Find where the given text appears and provide that cell's center as [x, y] coordinate. 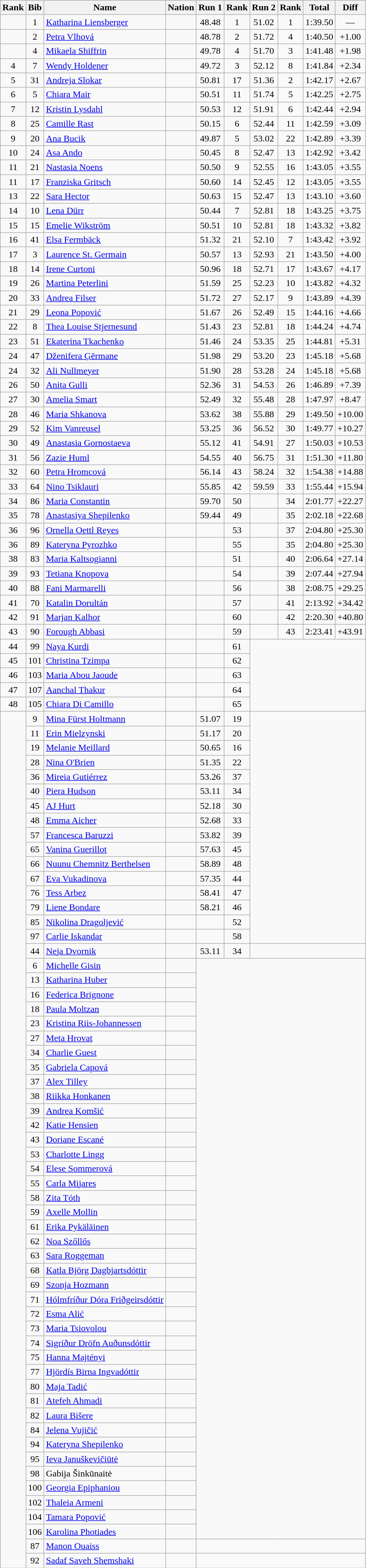
Liene Bondare [105, 908]
102 [35, 1502]
99 [35, 646]
1:42.92 [319, 153]
51.70 [264, 51]
Charlie Guest [105, 1052]
53.35 [264, 341]
2:07.44 [319, 574]
Martina Peterlini [105, 283]
107 [35, 690]
58.89 [210, 864]
Hanna Majtényi [105, 1358]
1:41.48 [319, 51]
+2.94 [350, 109]
+43.91 [350, 631]
Katalin Dorultán [105, 602]
Diff [350, 8]
Naya Kurdi [105, 646]
94 [35, 1444]
53.26 [210, 777]
50.45 [210, 153]
75 [35, 1358]
59.59 [264, 487]
49.87 [210, 138]
Emma Aicher [105, 820]
2:20.30 [319, 617]
53.82 [210, 835]
Lena Dürr [105, 211]
51.32 [210, 240]
52.10 [264, 240]
Kateryna Pyrozhko [105, 545]
81 [35, 1401]
+4.00 [350, 254]
Elsa Fermbäck [105, 240]
1:51.30 [319, 458]
98 [35, 1473]
52.44 [264, 124]
Laurence St. Germain [105, 254]
51.90 [210, 370]
Tetiana Knopova [105, 574]
Manon Ouaiss [105, 1546]
Katie Hensien [105, 1125]
51.46 [210, 341]
Gabija Šinkūnaitė [105, 1473]
1:43.25 [319, 211]
Kim Vanreusel [105, 429]
+1.98 [350, 51]
89 [35, 545]
— [350, 22]
Piera Hudson [105, 791]
83 [35, 559]
+22.68 [350, 516]
72 [35, 1314]
Charlotte Lingg [105, 1154]
Wendy Holdener [105, 66]
+3.42 [350, 153]
51.35 [210, 762]
+3.75 [350, 211]
+2.75 [350, 95]
Maria Constantin [105, 501]
Camille Rast [105, 124]
Sigríður Dröfn Auðunsdóttir [105, 1343]
1:43.89 [319, 298]
Maria Tsiovolou [105, 1328]
51.43 [210, 327]
Francesca Baruzzi [105, 835]
1:40.50 [319, 37]
55.85 [210, 487]
52.17 [264, 298]
82 [35, 1415]
Sara Hector [105, 196]
52.23 [264, 283]
+4.66 [350, 312]
Ieva Januškevičiūtė [105, 1459]
Forough Abbasi [105, 631]
+3.82 [350, 225]
Elese Sommerová [105, 1169]
51.02 [264, 22]
50.65 [210, 748]
2:02.18 [319, 516]
+4.32 [350, 283]
+34.42 [350, 602]
50.15 [210, 124]
Petra Vlhová [105, 37]
Zita Tóth [105, 1198]
Name [105, 8]
1:55.44 [319, 487]
52.93 [264, 254]
Laura Bišere [105, 1415]
Thea Louise Stjernesund [105, 327]
1:44.16 [319, 312]
Kristin Lysdahl [105, 109]
50.63 [210, 196]
96 [35, 530]
50.53 [210, 109]
Run 2 [264, 8]
90 [35, 631]
86 [35, 501]
56.14 [210, 472]
1:49.77 [319, 429]
Katharina Liensberger [105, 22]
Maria Shkanova [105, 414]
74 [35, 1343]
59.70 [210, 501]
+1.00 [350, 37]
Melanie Meillard [105, 748]
70 [35, 602]
Meta Hrovat [105, 1038]
Gabriela Capová [105, 1067]
85 [35, 922]
+10.27 [350, 429]
+5.31 [350, 341]
Hjördís Birna Ingvadóttir [105, 1372]
Szonja Hozmann [105, 1285]
Dženifera Ģērmane [105, 356]
Hólmfríður Dóra Friðgeirsdóttir [105, 1299]
1:46.89 [319, 385]
1:42.89 [319, 138]
Ornella Oettl Reyes [105, 530]
Federica Brignone [105, 994]
51.98 [210, 356]
+40.80 [350, 617]
Doriane Escané [105, 1140]
+10.53 [350, 443]
80 [35, 1386]
1:42.17 [319, 80]
Zazie Huml [105, 458]
100 [35, 1488]
Mireia Gutiérrez [105, 777]
56.75 [264, 458]
54.55 [210, 458]
51.91 [264, 109]
Karolina Photiades [105, 1531]
+3.39 [350, 138]
+3.09 [350, 124]
51.67 [210, 312]
AJ Hurt [105, 806]
Kateryna Shepilenko [105, 1444]
1:42.59 [319, 124]
57.63 [210, 849]
Michelle Gisin [105, 966]
104 [35, 1517]
95 [35, 1459]
Georgia Epiphaniou [105, 1488]
56.52 [264, 429]
+2.34 [350, 66]
55.48 [264, 399]
+27.94 [350, 574]
Anastasiya Shepilenko [105, 516]
1:39.50 [319, 22]
Nuunu Chemnitz Berthelsen [105, 864]
50.57 [210, 254]
58.21 [210, 908]
Katharina Huber [105, 980]
69 [35, 1285]
103 [35, 675]
57.35 [210, 878]
73 [35, 1328]
50.50 [210, 167]
Atefeh Ahmadi [105, 1401]
52.71 [264, 269]
Chiara Di Camillo [105, 704]
54.53 [264, 385]
68 [35, 1270]
2:13.92 [319, 602]
51.17 [210, 733]
+29.25 [350, 588]
2:23.41 [319, 631]
Run 1 [210, 8]
Ana Bucik [105, 138]
1:49.50 [319, 414]
Petra Hromcová [105, 472]
Erin Mielzynski [105, 733]
52.18 [210, 806]
1:41.84 [319, 66]
67 [35, 878]
1:43.82 [319, 283]
58.24 [264, 472]
Ali Nullmeyer [105, 370]
Carla Mijares [105, 1183]
Tamara Popović [105, 1517]
Nikolina Dragoljević [105, 922]
88 [35, 588]
Emelie Wikström [105, 225]
Thaleia Armeni [105, 1502]
2:08.75 [319, 588]
55.12 [210, 443]
+4.17 [350, 269]
Aanchal Thakur [105, 690]
58.41 [210, 893]
2:01.77 [319, 501]
+15.94 [350, 487]
Anita Gulli [105, 385]
Andrea Komšić [105, 1111]
Paula Moltzan [105, 1009]
Fani Marmarelli [105, 588]
+22.27 [350, 501]
Jelena Vujičić [105, 1430]
53.28 [264, 370]
97 [35, 937]
Leona Popović [105, 312]
1:50.03 [319, 443]
53.62 [210, 414]
Nina O'Brien [105, 762]
Maja Tadić [105, 1386]
Total [319, 8]
Sara Roggeman [105, 1256]
2:06.64 [319, 559]
93 [35, 574]
1:43.50 [319, 254]
71 [35, 1299]
50.60 [210, 182]
1:42.44 [319, 109]
50.81 [210, 80]
Nino Tsiklauri [105, 487]
Axelle Mollin [105, 1212]
53.02 [264, 138]
+7.39 [350, 385]
Mina Fürst Holtmann [105, 719]
51.36 [264, 80]
48.78 [210, 37]
Kristina Riis-Johannessen [105, 1023]
77 [35, 1372]
59.44 [210, 516]
1:43.42 [319, 240]
84 [35, 1430]
48.48 [210, 22]
105 [35, 704]
+14.88 [350, 472]
52.12 [264, 66]
+3.92 [350, 240]
+8.47 [350, 399]
53.20 [264, 356]
+4.74 [350, 327]
+3.60 [350, 196]
Mikaela Shiffrin [105, 51]
51.07 [210, 719]
Nastasia Noens [105, 167]
Carlie Iskandar [105, 937]
50.44 [210, 211]
Amelia Smart [105, 399]
Alex Tilley [105, 1081]
49.72 [210, 66]
Chiara Mair [105, 95]
87 [35, 1546]
78 [35, 516]
Christina Tzimpa [105, 661]
Marjan Kalhor [105, 617]
Riikka Honkanen [105, 1096]
+10.00 [350, 414]
1:44.81 [319, 341]
Sadaf Saveh Shemshaki [105, 1560]
Erika Pykäläinen [105, 1227]
52.68 [210, 820]
Esma Alić [105, 1314]
+2.67 [350, 80]
49.78 [210, 51]
+11.80 [350, 458]
106 [35, 1531]
1:43.32 [319, 225]
Anastasia Gornostaeva [105, 443]
1:43.10 [319, 196]
Andreja Slokar [105, 80]
1:43.67 [319, 269]
Bib [35, 8]
Andrea Filser [105, 298]
51.59 [210, 283]
52.45 [264, 182]
101 [35, 661]
50.96 [210, 269]
Vanina Guerillot [105, 849]
Nation [181, 8]
Irene Curtoni [105, 269]
+4.39 [350, 298]
Maria Abou Jaoude [105, 675]
Maria Kaltsogianni [105, 559]
76 [35, 893]
1:42.25 [319, 95]
+27.14 [350, 559]
Asa Ando [105, 153]
92 [35, 1560]
1:47.97 [319, 399]
Noa Szőllős [105, 1241]
Franziska Gritsch [105, 182]
Neja Dvornik [105, 951]
1:54.38 [319, 472]
54.91 [264, 443]
53.25 [210, 429]
52.36 [210, 385]
Tess Arbez [105, 893]
55.88 [264, 414]
Eva Vukadinova [105, 878]
79 [35, 908]
Ekaterina Tkachenko [105, 341]
66 [35, 864]
91 [35, 617]
52.55 [264, 167]
51.74 [264, 95]
Katla Björg Dagbjartsdóttir [105, 1270]
1:44.24 [319, 327]
